Pinpoint the cell where the given text exists, returning its [X, Y] midpoint coordinate. 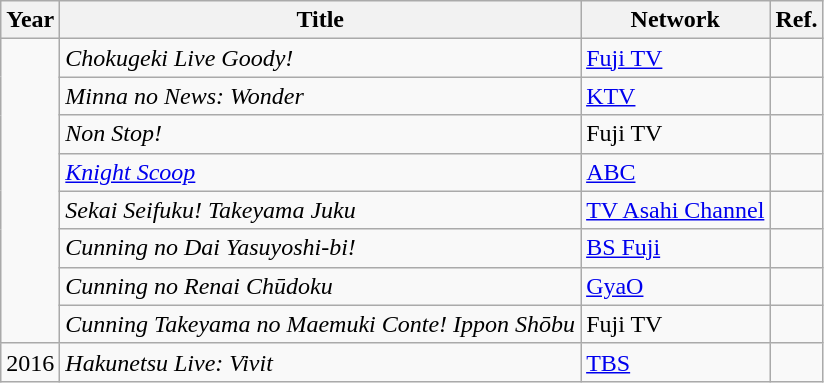
Network [676, 20]
GyaO [676, 286]
Non Stop! [320, 134]
Ref. [796, 20]
KTV [676, 96]
TV Asahi Channel [676, 210]
Cunning Takeyama no Maemuki Conte! Ippon Shōbu [320, 324]
Cunning no Renai Chūdoku [320, 286]
Sekai Seifuku! Takeyama Juku [320, 210]
ABC [676, 172]
TBS [676, 362]
Chokugeki Live Goody! [320, 58]
Title [320, 20]
Cunning no Dai Yasuyoshi-bi! [320, 248]
Hakunetsu Live: Vivit [320, 362]
Year [30, 20]
Knight Scoop [320, 172]
2016 [30, 362]
Minna no News: Wonder [320, 96]
BS Fuji [676, 248]
